Find where the given text appears and provide that cell's center as (X, Y) coordinate. 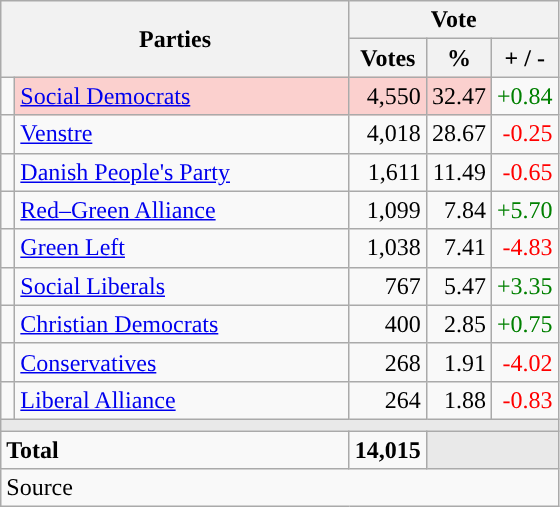
1,038 (388, 248)
Liberal Alliance (182, 400)
Green Left (182, 248)
Social Liberals (182, 286)
400 (388, 324)
2.85 (458, 324)
32.47 (458, 96)
+5.70 (524, 210)
Danish People's Party (182, 172)
+0.75 (524, 324)
% (458, 58)
4,018 (388, 134)
14,015 (388, 449)
767 (388, 286)
-4.02 (524, 362)
1.88 (458, 400)
264 (388, 400)
7.41 (458, 248)
-0.25 (524, 134)
Social Democrats (182, 96)
Votes (388, 58)
Vote (454, 20)
-0.83 (524, 400)
7.84 (458, 210)
4,550 (388, 96)
268 (388, 362)
Source (280, 488)
Total (176, 449)
1,611 (388, 172)
Red–Green Alliance (182, 210)
Christian Democrats (182, 324)
1,099 (388, 210)
28.67 (458, 134)
+ / - (524, 58)
+0.84 (524, 96)
11.49 (458, 172)
Parties (176, 39)
Venstre (182, 134)
+3.35 (524, 286)
Conservatives (182, 362)
1.91 (458, 362)
5.47 (458, 286)
-0.65 (524, 172)
-4.83 (524, 248)
